For the text-containing cell, return its midpoint in (X, Y) coordinate format. 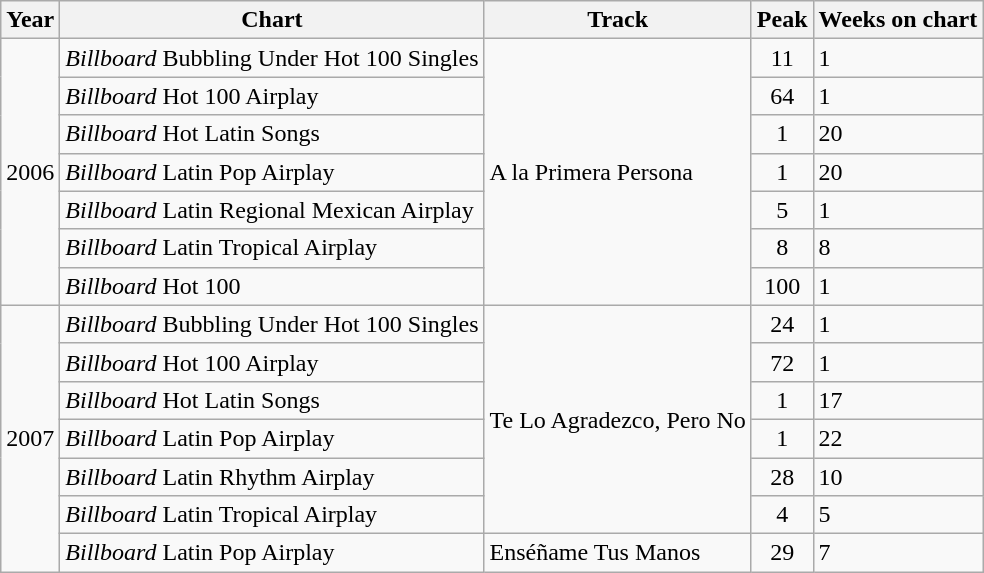
29 (782, 553)
Chart (272, 20)
17 (898, 400)
Billboard Latin Rhythm Airplay (272, 477)
Billboard Hot 100 (272, 286)
A la Primera Persona (618, 172)
64 (782, 96)
2006 (30, 172)
Weeks on chart (898, 20)
Billboard Latin Regional Mexican Airplay (272, 210)
22 (898, 438)
Peak (782, 20)
2007 (30, 438)
Enséñame Tus Manos (618, 553)
Te Lo Agradezco, Pero No (618, 419)
11 (782, 58)
Year (30, 20)
10 (898, 477)
100 (782, 286)
7 (898, 553)
Track (618, 20)
72 (782, 362)
24 (782, 324)
28 (782, 477)
4 (782, 515)
